Locate the cell with the specified text and output its (X, Y) center coordinate. 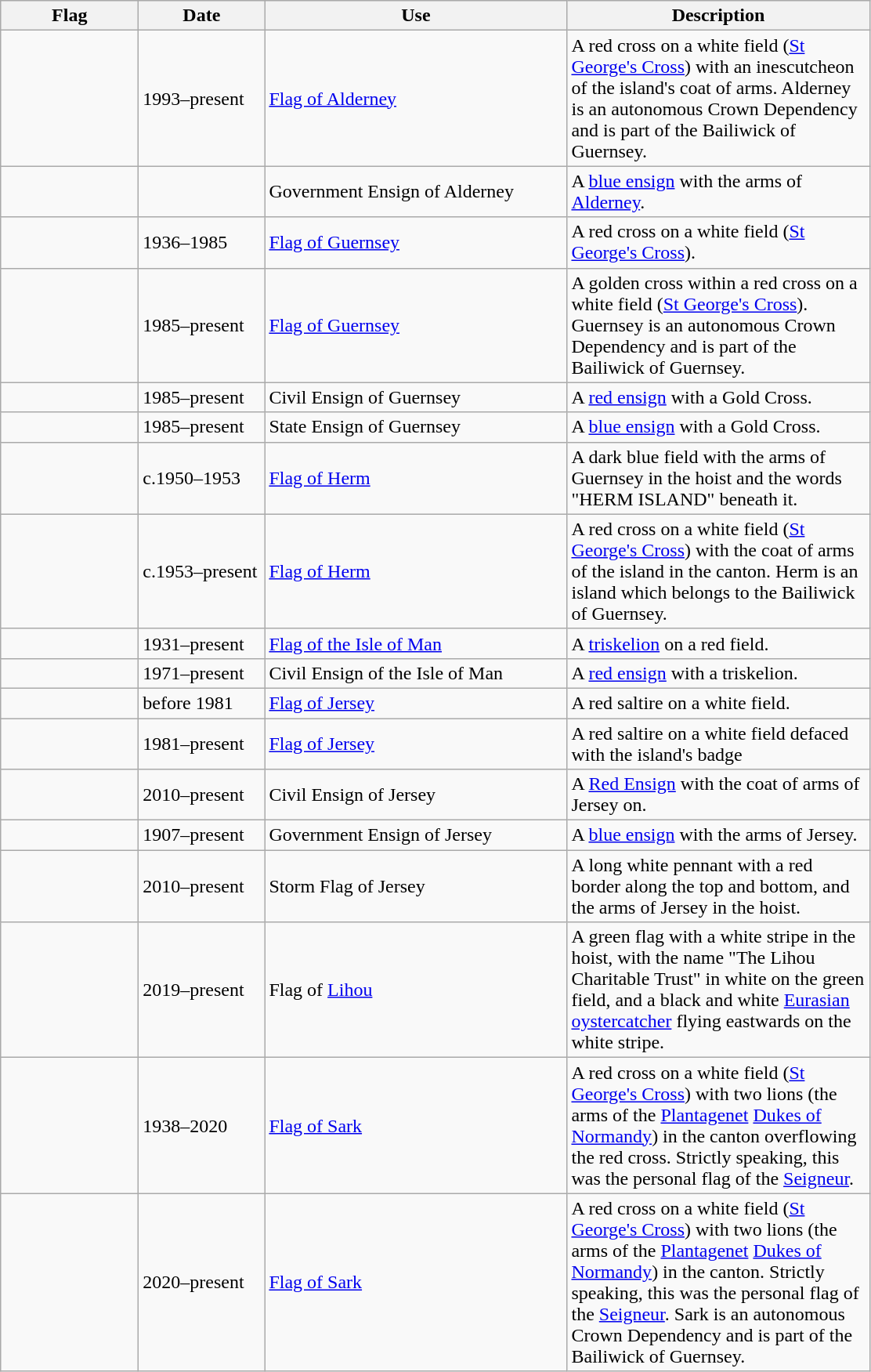
Civil Ensign of the Isle of Man (416, 673)
A Red Ensign with the coat of arms of Jersey on. (718, 795)
1993–present (202, 99)
A red cross on a white field (St George's Cross). (718, 243)
Storm Flag of Jersey (416, 886)
A red ensign with a triskelion. (718, 673)
Use (416, 16)
1938–2020 (202, 1125)
c.1953–present (202, 571)
1981–present (202, 743)
A red saltire on a white field defaced with the island's badge (718, 743)
Flag (70, 16)
2019–present (202, 990)
A dark blue field with the arms of Guernsey in the hoist and the words "HERM ISLAND" beneath it. (718, 478)
Flag of Lihou (416, 990)
A triskelion on a red field. (718, 643)
A blue ensign with the arms of Jersey. (718, 835)
1936–1985 (202, 243)
Description (718, 16)
State Ensign of Guernsey (416, 427)
Civil Ensign of Guernsey (416, 397)
c.1950–1953 (202, 478)
A long white pennant with a red border along the top and bottom, and the arms of Jersey in the hoist. (718, 886)
Government Ensign of Alderney (416, 191)
A blue ensign with a Gold Cross. (718, 427)
Flag of the Isle of Man (416, 643)
A red ensign with a Gold Cross. (718, 397)
Civil Ensign of Jersey (416, 795)
Flag of Alderney (416, 99)
1971–present (202, 673)
1931–present (202, 643)
before 1981 (202, 703)
Government Ensign of Jersey (416, 835)
A red saltire on a white field. (718, 703)
A blue ensign with the arms of Alderney. (718, 191)
Date (202, 16)
1907–present (202, 835)
2020–present (202, 1282)
